Detect which cell encompasses the target text, then output its (x, y) center coordinate. 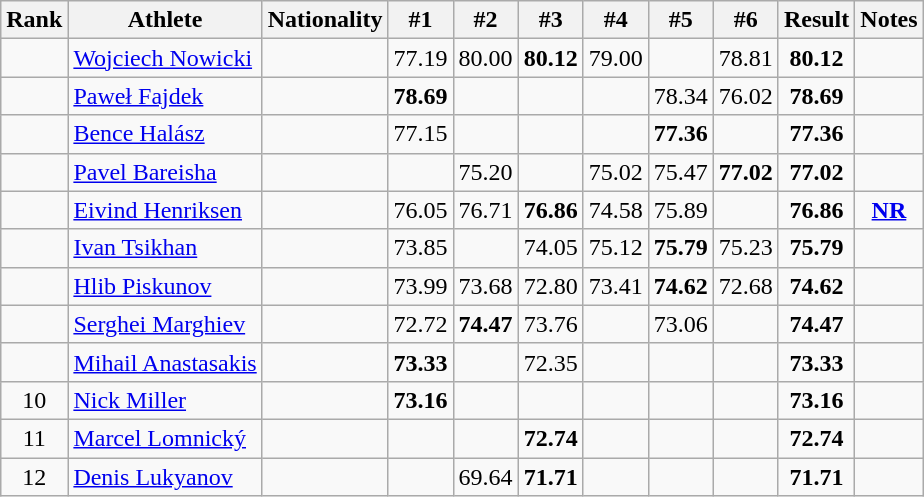
72.35 (550, 362)
72.68 (746, 286)
Ivan Tsikhan (165, 248)
77.15 (420, 134)
74.05 (550, 248)
Serghei Marghiev (165, 324)
79.00 (616, 58)
Result (816, 20)
Nationality (325, 20)
Athlete (165, 20)
73.76 (550, 324)
Mihail Anastasakis (165, 362)
10 (34, 400)
76.05 (420, 210)
Notes (889, 20)
73.99 (420, 286)
#2 (486, 20)
75.20 (486, 172)
11 (34, 438)
#6 (746, 20)
Marcel Lomnický (165, 438)
Pavel Bareisha (165, 172)
Rank (34, 20)
#5 (680, 20)
76.71 (486, 210)
75.12 (616, 248)
73.68 (486, 286)
75.02 (616, 172)
80.00 (486, 58)
77.19 (420, 58)
Bence Halász (165, 134)
76.02 (746, 96)
73.06 (680, 324)
Eivind Henriksen (165, 210)
#1 (420, 20)
75.23 (746, 248)
Paweł Fajdek (165, 96)
#4 (616, 20)
74.58 (616, 210)
72.72 (420, 324)
78.81 (746, 58)
73.85 (420, 248)
75.89 (680, 210)
75.47 (680, 172)
Denis Lukyanov (165, 477)
12 (34, 477)
73.41 (616, 286)
Hlib Piskunov (165, 286)
Wojciech Nowicki (165, 58)
78.34 (680, 96)
72.80 (550, 286)
#3 (550, 20)
69.64 (486, 477)
NR (889, 210)
Nick Miller (165, 400)
